Search for the cell housing the specified text and yield its [X, Y] center coordinate. 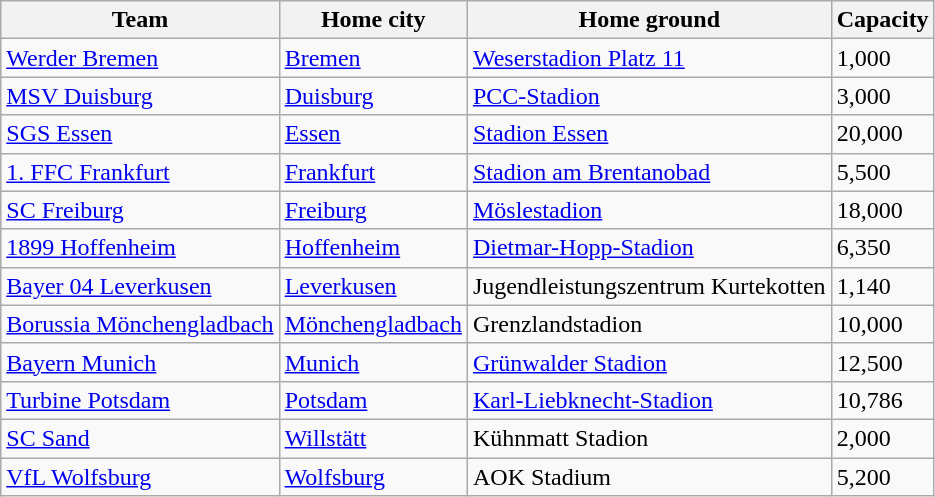
Turbine Potsdam [140, 400]
Bremen [373, 58]
20,000 [882, 134]
AOK Stadium [649, 477]
Jugendleistungszentrum Kurtekotten [649, 286]
SGS Essen [140, 134]
Team [140, 20]
Dietmar-Hopp-Stadion [649, 248]
SC Sand [140, 438]
10,786 [882, 400]
Mönchengladbach [373, 324]
VfL Wolfsburg [140, 477]
Frankfurt [373, 172]
Wolfsburg [373, 477]
Home ground [649, 20]
SC Freiburg [140, 210]
Essen [373, 134]
Bayern Munich [140, 362]
Home city [373, 20]
Potsdam [373, 400]
Bayer 04 Leverkusen [140, 286]
Grünwalder Stadion [649, 362]
Stadion am Brentanobad [649, 172]
Willstätt [373, 438]
1,140 [882, 286]
Capacity [882, 20]
1,000 [882, 58]
Hoffenheim [373, 248]
Karl-Liebknecht-Stadion [649, 400]
5,200 [882, 477]
Weserstadion Platz 11 [649, 58]
Borussia Mönchengladbach [140, 324]
Leverkusen [373, 286]
1. FFC Frankfurt [140, 172]
6,350 [882, 248]
Kühnmatt Stadion [649, 438]
PCC-Stadion [649, 96]
Munich [373, 362]
12,500 [882, 362]
10,000 [882, 324]
MSV Duisburg [140, 96]
Grenzlandstadion [649, 324]
Freiburg [373, 210]
Stadion Essen [649, 134]
Werder Bremen [140, 58]
18,000 [882, 210]
5,500 [882, 172]
Duisburg [373, 96]
Möslestadion [649, 210]
3,000 [882, 96]
2,000 [882, 438]
1899 Hoffenheim [140, 248]
